Capture the cell that displays the provided text and extract its [X, Y] central coordinate. 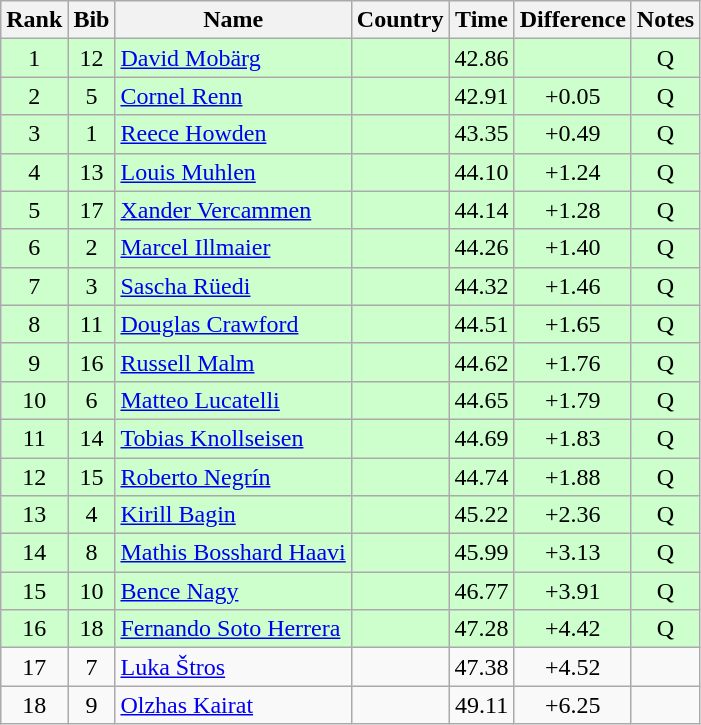
Bib [92, 20]
44.14 [482, 210]
43.35 [482, 134]
+1.76 [572, 362]
49.11 [482, 705]
44.26 [482, 248]
+4.52 [572, 667]
+1.79 [572, 400]
44.62 [482, 362]
Matteo Lucatelli [233, 400]
Xander Vercammen [233, 210]
47.38 [482, 667]
+4.42 [572, 629]
+1.24 [572, 172]
46.77 [482, 591]
44.32 [482, 286]
David Mobärg [233, 58]
+3.13 [572, 553]
Bence Nagy [233, 591]
42.91 [482, 96]
+3.91 [572, 591]
Cornel Renn [233, 96]
Sascha Rüedi [233, 286]
+1.40 [572, 248]
Country [400, 20]
Russell Malm [233, 362]
Louis Muhlen [233, 172]
Name [233, 20]
+1.83 [572, 438]
42.86 [482, 58]
Notes [665, 20]
Douglas Crawford [233, 324]
Difference [572, 20]
44.10 [482, 172]
Reece Howden [233, 134]
45.22 [482, 515]
+1.46 [572, 286]
Fernando Soto Herrera [233, 629]
Tobias Knollseisen [233, 438]
Roberto Negrín [233, 477]
44.51 [482, 324]
Kirill Bagin [233, 515]
44.65 [482, 400]
Marcel Illmaier [233, 248]
+0.49 [572, 134]
45.99 [482, 553]
+0.05 [572, 96]
Time [482, 20]
Olzhas Kairat [233, 705]
47.28 [482, 629]
Luka Štros [233, 667]
+1.88 [572, 477]
+1.28 [572, 210]
+6.25 [572, 705]
44.69 [482, 438]
Rank [34, 20]
+2.36 [572, 515]
+1.65 [572, 324]
Mathis Bosshard Haavi [233, 553]
44.74 [482, 477]
